Detect which cell encompasses the target text, then output its [X, Y] center coordinate. 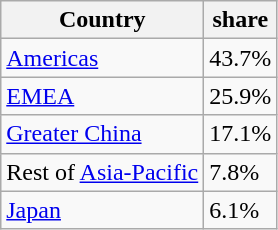
6.1% [240, 210]
43.7% [240, 58]
share [240, 20]
EMEA [102, 96]
25.9% [240, 96]
17.1% [240, 134]
Country [102, 20]
7.8% [240, 172]
Rest of Asia-Pacific [102, 172]
Japan [102, 210]
Greater China [102, 134]
Americas [102, 58]
